From the cell containing the given text, extract its center point as (x, y) coordinate. 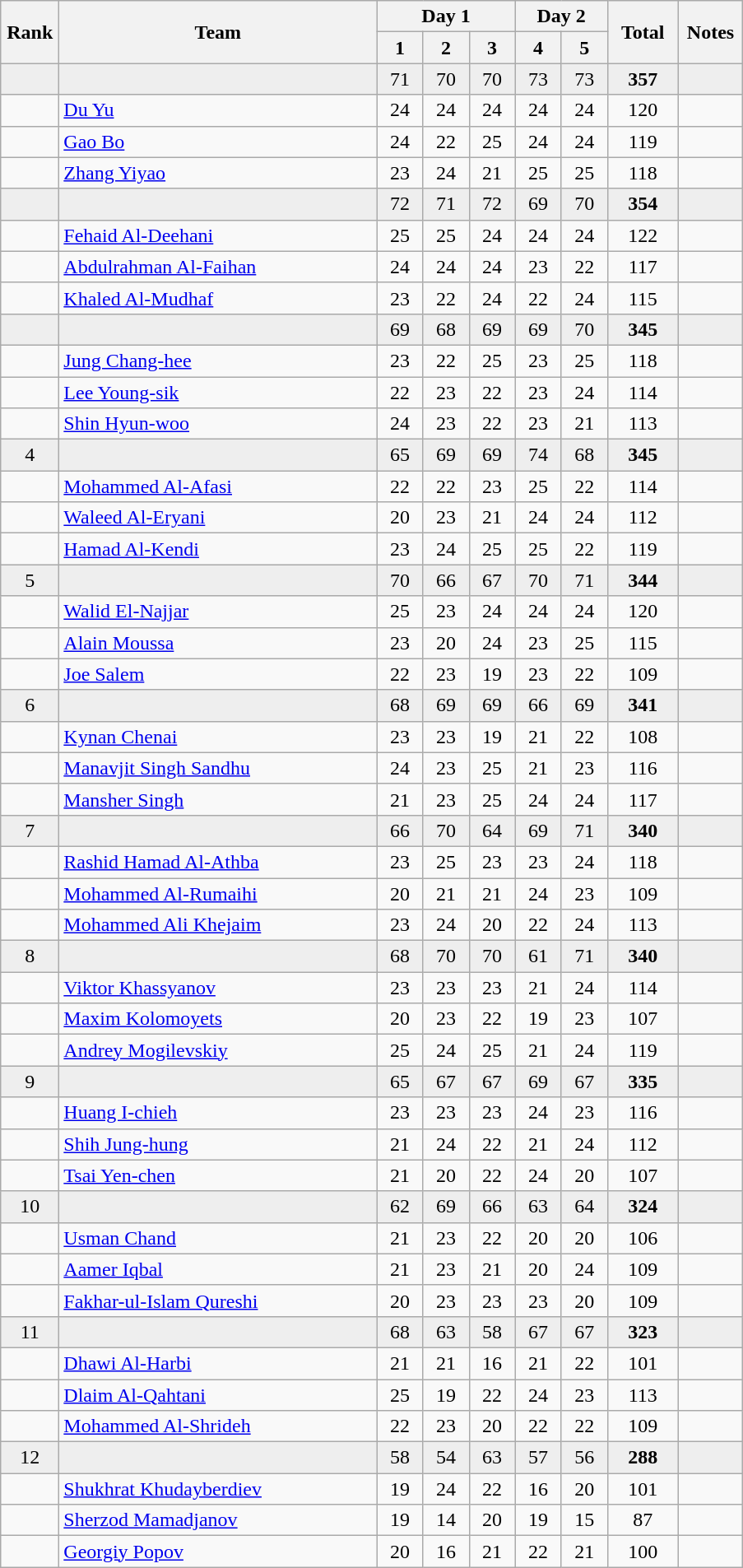
Usman Chand (218, 1238)
56 (584, 1458)
Rashid Hamad Al-Athba (218, 862)
Hamad Al-Kendi (218, 549)
323 (643, 1332)
87 (643, 1520)
100 (643, 1552)
57 (538, 1458)
Mohammed Al-Shrideh (218, 1426)
Day 2 (561, 16)
Total (643, 32)
106 (643, 1238)
Joe Salem (218, 674)
Mansher Singh (218, 799)
Jung Chang-hee (218, 361)
Dlaim Al-Qahtani (218, 1395)
Andrey Mogilevskiy (218, 1050)
Sherzod Mamadjanov (218, 1520)
Kynan Chenai (218, 737)
Shukhrat Khudayberdiev (218, 1489)
Fehaid Al-Deehani (218, 235)
Notes (711, 32)
14 (446, 1520)
Gao Bo (218, 142)
Zhang Yiyao (218, 173)
Khaled Al-Mudhaf (218, 298)
1 (400, 48)
Mohammed Ali Khejaim (218, 925)
54 (446, 1458)
Walid El-Najjar (218, 612)
324 (643, 1207)
108 (643, 737)
354 (643, 204)
Abdulrahman Al-Faihan (218, 267)
Alain Moussa (218, 643)
Mohammed Al-Afasi (218, 486)
Lee Young-sik (218, 393)
11 (30, 1332)
3 (492, 48)
Shin Hyun-woo (218, 424)
61 (538, 956)
344 (643, 580)
6 (30, 705)
288 (643, 1458)
74 (538, 455)
Fakhar-ul-Islam Qureshi (218, 1300)
Rank (30, 32)
10 (30, 1207)
7 (30, 831)
Aamer Iqbal (218, 1269)
15 (584, 1520)
Tsai Yen-chen (218, 1175)
Huang I-chieh (218, 1113)
Waleed Al-Eryani (218, 518)
335 (643, 1082)
Dhawi Al-Harbi (218, 1363)
122 (643, 235)
Day 1 (446, 16)
2 (446, 48)
12 (30, 1458)
Viktor Khassyanov (218, 988)
9 (30, 1082)
Mohammed Al-Rumaihi (218, 893)
341 (643, 705)
Manavjit Singh Sandhu (218, 768)
Du Yu (218, 110)
Maxim Kolomoyets (218, 1019)
8 (30, 956)
Shih Jung-hung (218, 1144)
62 (400, 1207)
Team (218, 32)
Georgiy Popov (218, 1552)
357 (643, 79)
